Locate the cell with the specified text and output its (x, y) center coordinate. 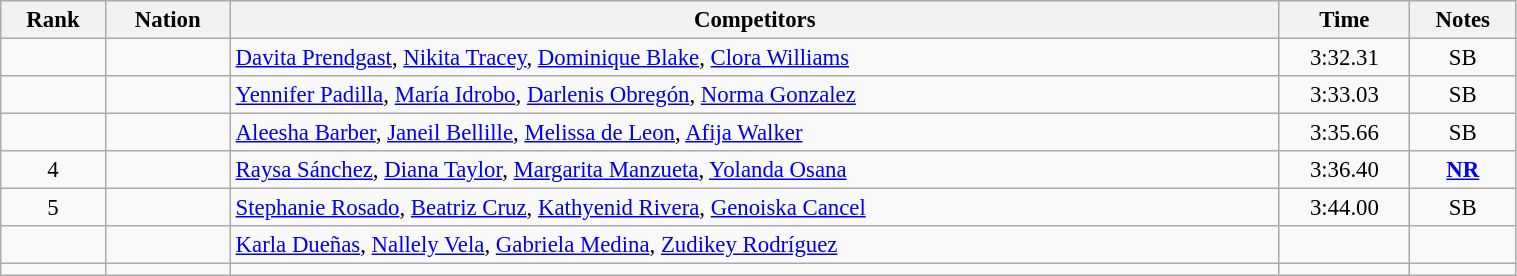
3:32.31 (1344, 58)
Notes (1463, 20)
Raysa Sánchez, Diana Taylor, Margarita Manzueta, Yolanda Osana (754, 170)
Aleesha Barber, Janeil Bellille, Melissa de Leon, Afija Walker (754, 133)
3:36.40 (1344, 170)
5 (53, 208)
3:35.66 (1344, 133)
4 (53, 170)
Stephanie Rosado, Beatriz Cruz, Kathyenid Rivera, Genoiska Cancel (754, 208)
Nation (168, 20)
Davita Prendgast, Nikita Tracey, Dominique Blake, Clora Williams (754, 58)
Rank (53, 20)
Time (1344, 20)
Karla Dueñas, Nallely Vela, Gabriela Medina, Zudikey Rodríguez (754, 245)
Competitors (754, 20)
3:33.03 (1344, 95)
3:44.00 (1344, 208)
Yennifer Padilla, María Idrobo, Darlenis Obregón, Norma Gonzalez (754, 95)
NR (1463, 170)
